Pinpoint the cell where the given text exists, returning its (x, y) midpoint coordinate. 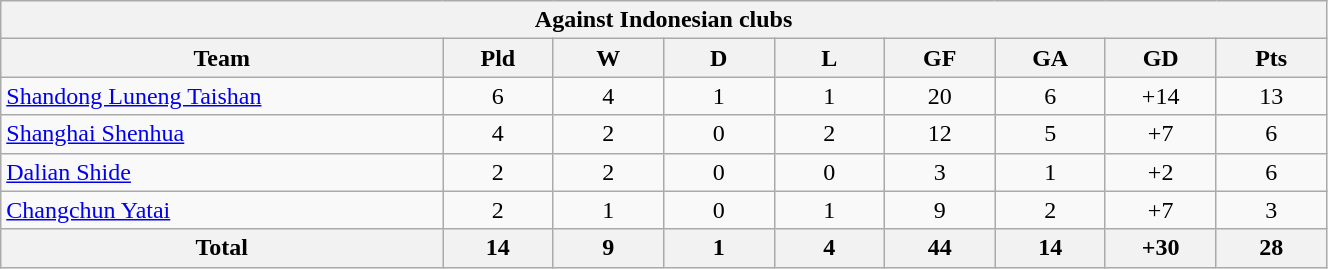
12 (939, 134)
13 (1272, 96)
Dalian Shide (222, 172)
Total (222, 248)
Shanghai Shenhua (222, 134)
44 (939, 248)
W (608, 58)
Changchun Yatai (222, 210)
28 (1272, 248)
Shandong Luneng Taishan (222, 96)
5 (1050, 134)
Pts (1272, 58)
GD (1160, 58)
D (719, 58)
L (829, 58)
20 (939, 96)
GF (939, 58)
Pld (498, 58)
GA (1050, 58)
+2 (1160, 172)
+14 (1160, 96)
+30 (1160, 248)
Against Indonesian clubs (664, 20)
Team (222, 58)
